From the cell containing the given text, extract its center point as (X, Y) coordinate. 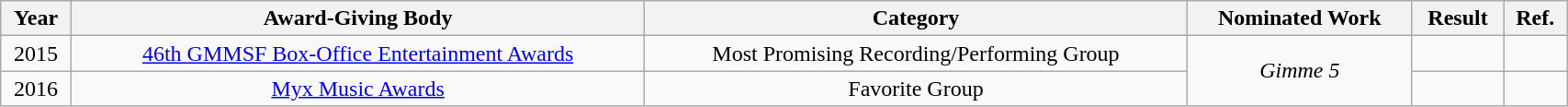
2015 (37, 53)
Myx Music Awards (357, 89)
Nominated Work (1299, 18)
2016 (37, 89)
Category (916, 18)
Year (37, 18)
Favorite Group (916, 89)
46th GMMSF Box-Office Entertainment Awards (357, 53)
Award-Giving Body (357, 18)
Most Promising Recording/Performing Group (916, 53)
Ref. (1536, 18)
Result (1457, 18)
Gimme 5 (1299, 71)
